From the cell containing the given text, extract its center point as [X, Y] coordinate. 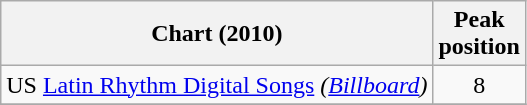
Peakposition [479, 34]
Chart (2010) [217, 34]
8 [479, 85]
US Latin Rhythm Digital Songs (Billboard) [217, 85]
